Find where the given text appears and provide that cell's center as [x, y] coordinate. 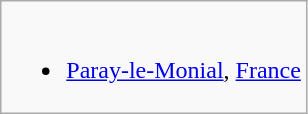
Paray-le-Monial, France [154, 58]
